Identify which cell holds the provided text, then report its [X, Y] central coordinate. 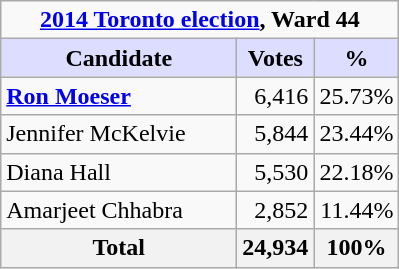
Diana Hall [119, 172]
6,416 [276, 96]
2,852 [276, 210]
Total [119, 248]
100% [356, 248]
Candidate [119, 58]
25.73% [356, 96]
Jennifer McKelvie [119, 134]
2014 Toronto election, Ward 44 [200, 20]
Amarjeet Chhabra [119, 210]
Votes [276, 58]
5,530 [276, 172]
Ron Moeser [119, 96]
24,934 [276, 248]
% [356, 58]
22.18% [356, 172]
11.44% [356, 210]
23.44% [356, 134]
5,844 [276, 134]
